Return the (x, y) coordinate for the center point of the cell that contains the specified text.  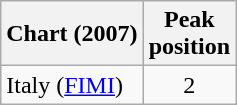
Italy (FIMI) (72, 85)
Chart (2007) (72, 34)
2 (189, 85)
Peakposition (189, 34)
